Search for the cell housing the specified text and yield its (X, Y) center coordinate. 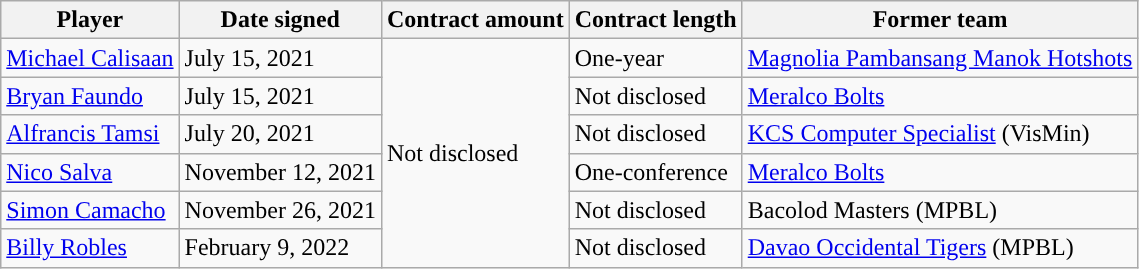
KCS Computer Specialist (VisMin) (940, 134)
One-year (656, 58)
Billy Robles (90, 248)
Michael Calisaan (90, 58)
Alfrancis Tamsi (90, 134)
Former team (940, 20)
November 12, 2021 (280, 172)
Contract amount (475, 20)
One-conference (656, 172)
February 9, 2022 (280, 248)
Magnolia Pambansang Manok Hotshots (940, 58)
November 26, 2021 (280, 210)
Simon Camacho (90, 210)
Davao Occidental Tigers (MPBL) (940, 248)
Contract length (656, 20)
Nico Salva (90, 172)
Date signed (280, 20)
Bryan Faundo (90, 96)
Bacolod Masters (MPBL) (940, 210)
Player (90, 20)
July 20, 2021 (280, 134)
